Pinpoint the cell where the given text exists, returning its (X, Y) midpoint coordinate. 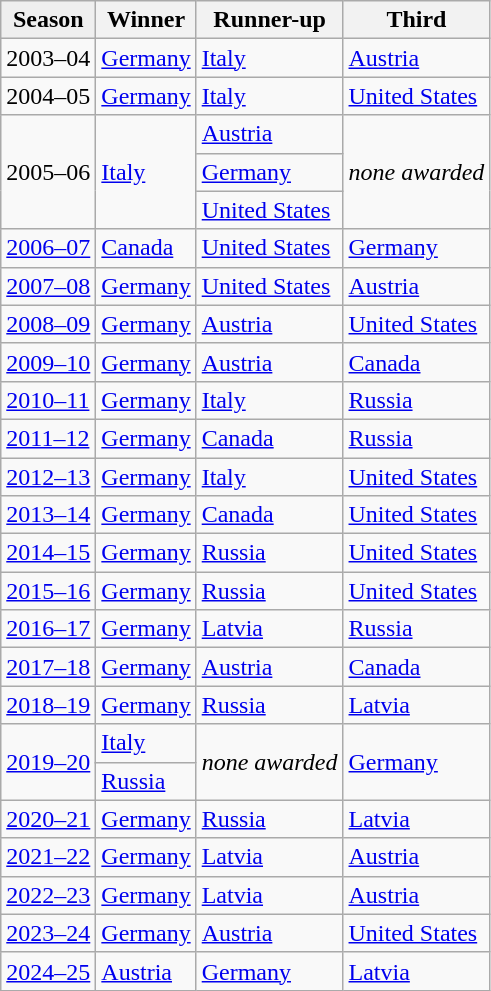
2016–17 (48, 629)
2014–15 (48, 553)
2012–13 (48, 477)
2019–20 (48, 762)
Third (416, 20)
2021–22 (48, 857)
2004–05 (48, 96)
2005–06 (48, 172)
2022–23 (48, 895)
2009–10 (48, 362)
2024–25 (48, 971)
2023–24 (48, 933)
2013–14 (48, 515)
2003–04 (48, 58)
2010–11 (48, 400)
2015–16 (48, 591)
Runner-up (270, 20)
2018–19 (48, 705)
2017–18 (48, 667)
2020–21 (48, 819)
2007–08 (48, 286)
2008–09 (48, 324)
Winner (146, 20)
2011–12 (48, 438)
2006–07 (48, 248)
Season (48, 20)
